Determine the [X, Y] coordinate at the center of the cell enclosing the given text.  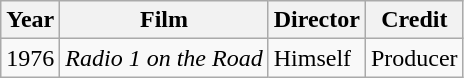
Director [316, 20]
Radio 1 on the Road [164, 58]
Credit [414, 20]
Himself [316, 58]
Year [30, 20]
Producer [414, 58]
1976 [30, 58]
Film [164, 20]
